Determine the (X, Y) coordinate at the center of the cell enclosing the given text.  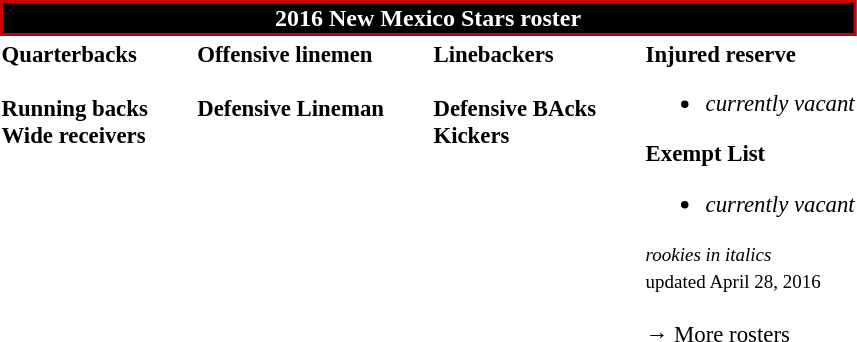
2016 New Mexico Stars roster (428, 18)
